Detect which cell encompasses the target text, then output its [X, Y] center coordinate. 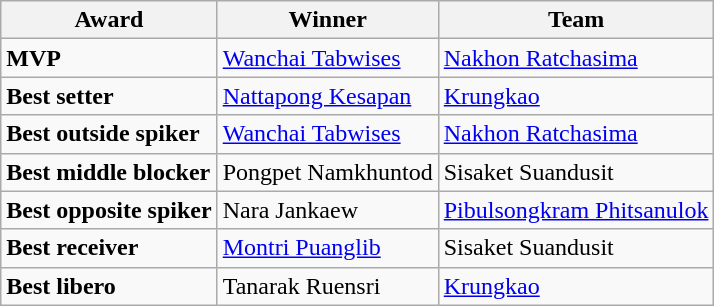
Best receiver [109, 248]
Best middle blocker [109, 172]
Winner [328, 20]
Best opposite spiker [109, 210]
Montri Puanglib [328, 248]
Pongpet Namkhuntod [328, 172]
Pibulsongkram Phitsanulok [576, 210]
Nattapong Kesapan [328, 96]
Nara Jankaew [328, 210]
Team [576, 20]
Tanarak Ruensri [328, 286]
Best outside spiker [109, 134]
Best setter [109, 96]
MVP [109, 58]
Award [109, 20]
Best libero [109, 286]
